Return the [x, y] coordinate for the center point of the cell that contains the specified text.  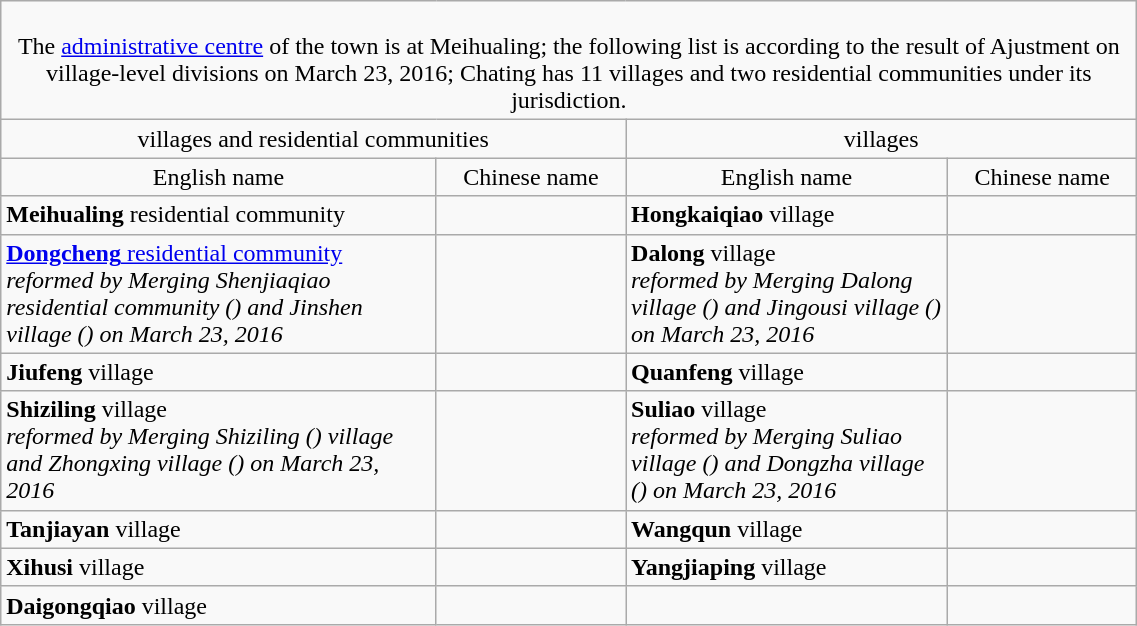
Jiufeng village [218, 372]
Meihualing residential community [218, 215]
Tanjiayan village [218, 529]
villages [882, 139]
Quanfeng village [787, 372]
Yangjiaping village [787, 567]
Shiziling villagereformed by Merging Shiziling () village and Zhongxing village () on March 23, 2016 [218, 450]
Daigongqiao village [218, 605]
Suliao village reformed by Merging Suliao village () and Dongzha village () on March 23, 2016 [787, 450]
Xihusi village [218, 567]
Dongcheng residential communityreformed by Merging Shenjiaqiao residential community () and Jinshen village () on March 23, 2016 [218, 294]
Wangqun village [787, 529]
Dalong villagereformed by Merging Dalong village () and Jingousi village () on March 23, 2016 [787, 294]
villages and residential communities [314, 139]
Hongkaiqiao village [787, 215]
